Identify which cell holds the provided text, then report its (x, y) central coordinate. 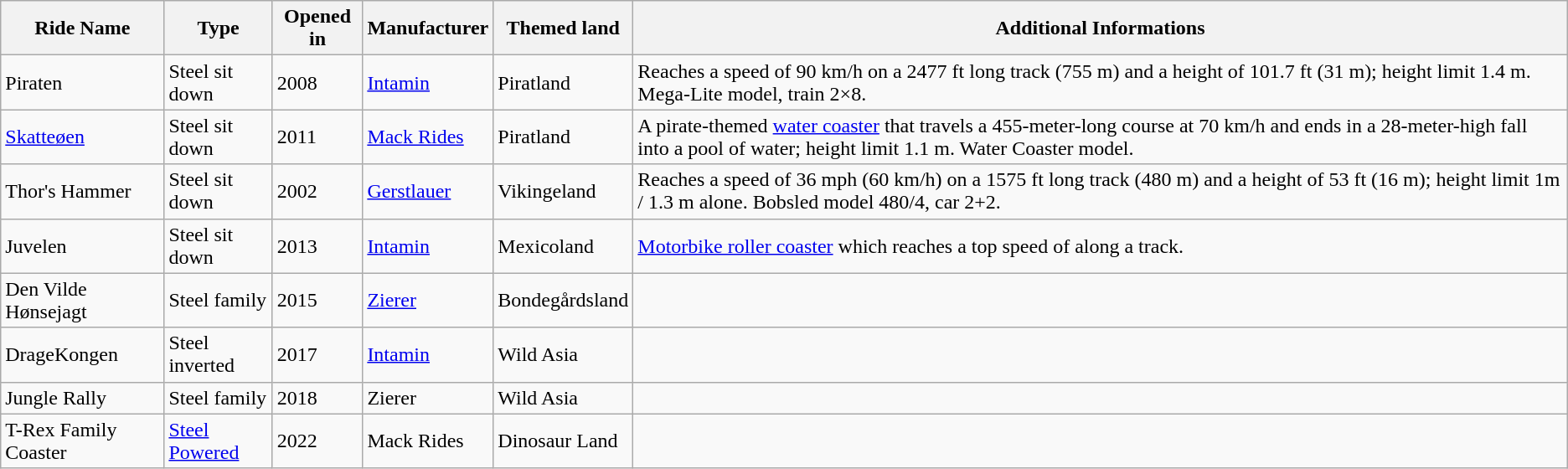
Manufacturer (428, 28)
Motorbike roller coaster which reaches a top speed of along a track. (1101, 246)
T-Rex Family Coaster (82, 441)
2011 (317, 137)
Additional Informations (1101, 28)
Piraten (82, 82)
2002 (317, 191)
Den Vilde Hønsejagt (82, 300)
Thor's Hammer (82, 191)
Themed land (563, 28)
Mexicoland (563, 246)
2013 (317, 246)
Jungle Rally (82, 398)
Skatteøen (82, 137)
DrageKongen (82, 355)
Reaches a speed of 90 km/h on a 2477 ft long track (755 m) and a height of 101.7 ft (31 m); height limit 1.4 m. Mega-Lite model, train 2×8. (1101, 82)
Bondegårdsland (563, 300)
Vikingeland (563, 191)
Type (218, 28)
Opened in (317, 28)
2008 (317, 82)
Juvelen (82, 246)
2015 (317, 300)
Dinosaur Land (563, 441)
Steel inverted (218, 355)
2017 (317, 355)
Steel Powered (218, 441)
Gerstlauer (428, 191)
2018 (317, 398)
Ride Name (82, 28)
2022 (317, 441)
